For the text-containing cell, return its midpoint in (x, y) coordinate format. 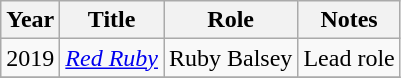
Notes (349, 20)
Red Ruby (112, 58)
Year (30, 20)
Ruby Balsey (231, 58)
2019 (30, 58)
Title (112, 20)
Lead role (349, 58)
Role (231, 20)
